Extract the (x, y) coordinate from the center of the cell holding the provided text.  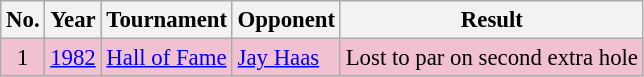
1982 (73, 58)
Lost to par on second extra hole (492, 58)
No. (23, 20)
Opponent (286, 20)
Jay Haas (286, 58)
Hall of Fame (166, 58)
Year (73, 20)
Result (492, 20)
Tournament (166, 20)
1 (23, 58)
